Determine the [x, y] coordinate at the center of the cell enclosing the given text.  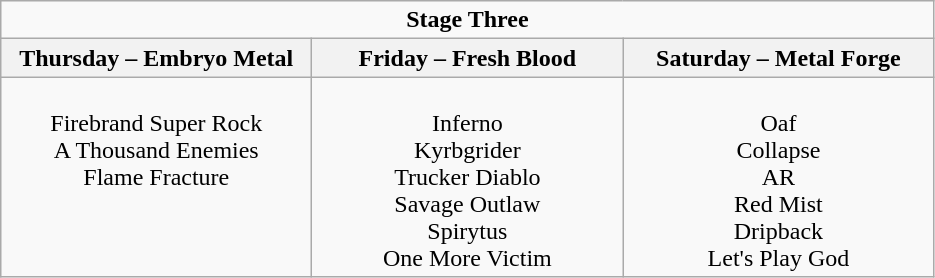
Stage Three [468, 20]
Friday – Fresh Blood [468, 58]
Thursday – Embryo Metal [156, 58]
Oaf Collapse AR Red Mist Dripback Let's Play God [778, 177]
Firebrand Super Rock A Thousand Enemies Flame Fracture [156, 177]
Inferno Kyrbgrider Trucker Diablo Savage Outlaw Spirytus One More Victim [468, 177]
Saturday – Metal Forge [778, 58]
